Extract the [X, Y] coordinate from the center of the cell holding the provided text.  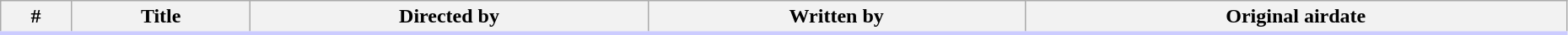
Original airdate [1296, 17]
Written by [837, 17]
# [36, 17]
Title [160, 17]
Directed by [449, 17]
